Find where the given text appears and provide that cell's center as [X, Y] coordinate. 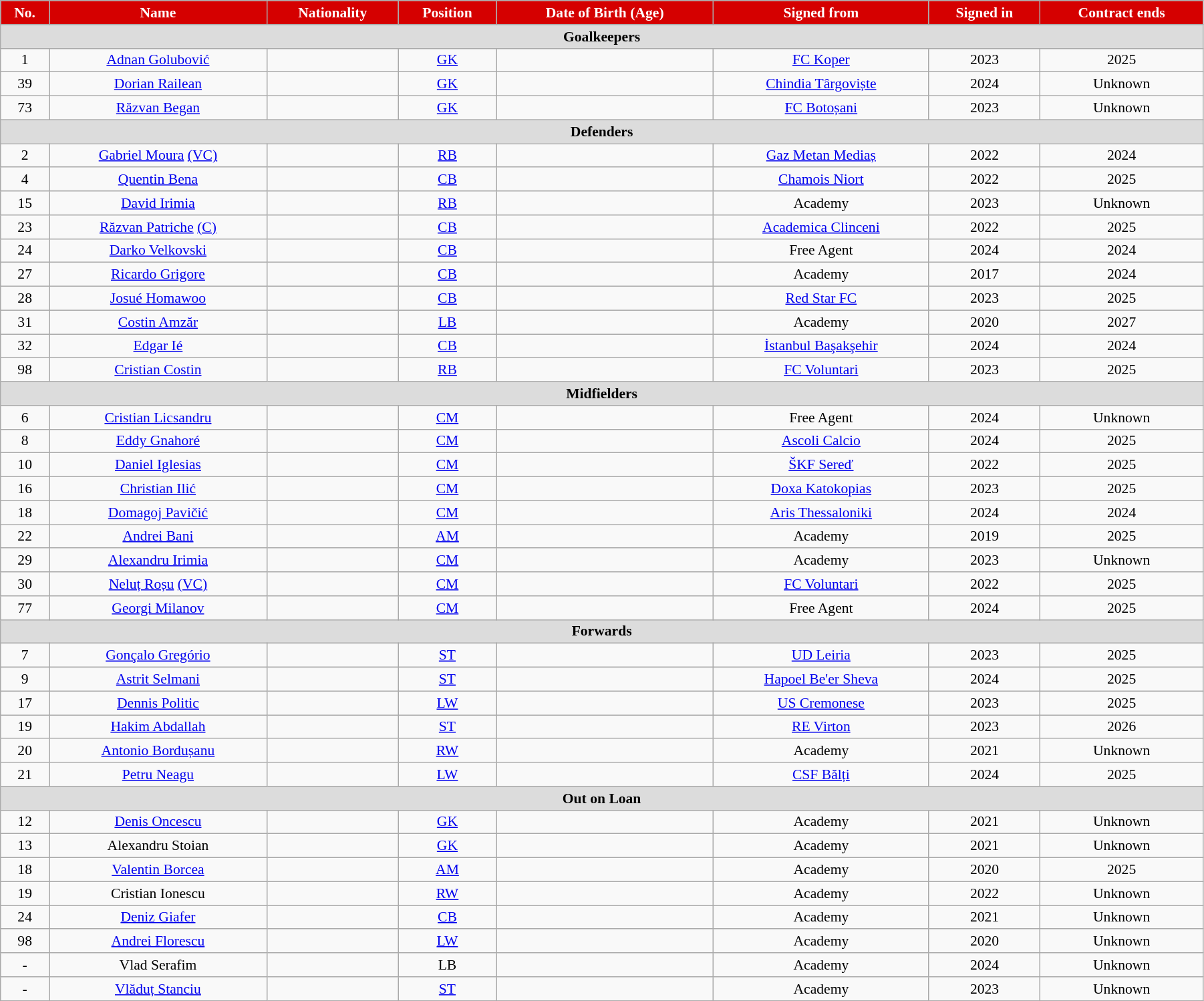
2019 [985, 537]
Răzvan Patriche (C) [158, 227]
32 [25, 346]
Midfielders [602, 394]
13 [25, 846]
Aris Thessaloniki [822, 513]
Vlăduț Stanciu [158, 989]
Vlad Serafim [158, 965]
6 [25, 418]
Alexandru Irimia [158, 561]
Georgi Milanov [158, 608]
Darko Velkovski [158, 251]
Cristian Licsandru [158, 418]
20 [25, 751]
28 [25, 299]
FC Koper [822, 60]
Cristian Costin [158, 370]
Ascoli Calcio [822, 441]
30 [25, 584]
Quentin Bena [158, 180]
Costin Amzăr [158, 322]
Valentin Borcea [158, 870]
17 [25, 703]
Denis Oncescu [158, 822]
Position [448, 13]
Date of Birth (Age) [605, 13]
Daniel Iglesias [158, 465]
23 [25, 227]
Andrei Bani [158, 537]
CSF Bălți [822, 774]
2 [25, 156]
Eddy Gnahoré [158, 441]
Alexandru Stoian [158, 846]
Forwards [602, 631]
ŠKF Sereď [822, 465]
Academica Clinceni [822, 227]
FC Botoșani [822, 108]
Contract ends [1122, 13]
Gabriel Moura (VC) [158, 156]
Red Star FC [822, 299]
Ricardo Grigore [158, 275]
Defenders [602, 132]
Neluț Roșu (VC) [158, 584]
2017 [985, 275]
Dennis Politic [158, 703]
Hakim Abdallah [158, 727]
Out on Loan [602, 799]
Gonçalo Gregório [158, 656]
31 [25, 322]
12 [25, 822]
US Cremonese [822, 703]
David Irimia [158, 203]
77 [25, 608]
Doxa Katokopias [822, 489]
UD Leiria [822, 656]
Chamois Niort [822, 180]
16 [25, 489]
29 [25, 561]
7 [25, 656]
10 [25, 465]
Domagoj Pavičić [158, 513]
Josué Homawoo [158, 299]
Edgar Ié [158, 346]
27 [25, 275]
Adnan Golubović [158, 60]
Astrit Selmani [158, 680]
No. [25, 13]
2027 [1122, 322]
2026 [1122, 727]
8 [25, 441]
Cristian Ionescu [158, 893]
4 [25, 180]
22 [25, 537]
İstanbul Başakşehir [822, 346]
Christian Ilić [158, 489]
21 [25, 774]
Nationality [333, 13]
9 [25, 680]
73 [25, 108]
Răzvan Began [158, 108]
Signed in [985, 13]
RE Virton [822, 727]
39 [25, 84]
Andrei Florescu [158, 942]
Goalkeepers [602, 37]
Deniz Giafer [158, 917]
Name [158, 13]
Dorian Railean [158, 84]
Hapoel Be'er Sheva [822, 680]
Antonio Bordușanu [158, 751]
1 [25, 60]
Signed from [822, 13]
Chindia Târgoviște [822, 84]
15 [25, 203]
Petru Neagu [158, 774]
Gaz Metan Mediaș [822, 156]
